Return the (X, Y) coordinate for the center point of the cell that contains the specified text.  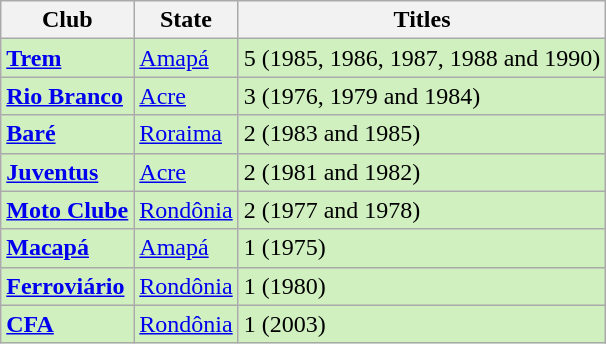
Club (68, 20)
2 (1981 and 1982) (422, 172)
2 (1983 and 1985) (422, 134)
1 (1980) (422, 286)
5 (1985, 1986, 1987, 1988 and 1990) (422, 58)
State (186, 20)
Ferroviário (68, 286)
1 (1975) (422, 248)
1 (2003) (422, 324)
Moto Clube (68, 210)
Juventus (68, 172)
CFA (68, 324)
Titles (422, 20)
Trem (68, 58)
Rio Branco (68, 96)
3 (1976, 1979 and 1984) (422, 96)
2 (1977 and 1978) (422, 210)
Roraima (186, 134)
Macapá (68, 248)
Baré (68, 134)
